Output the (x, y) coordinate of the center of the cell containing the given text.  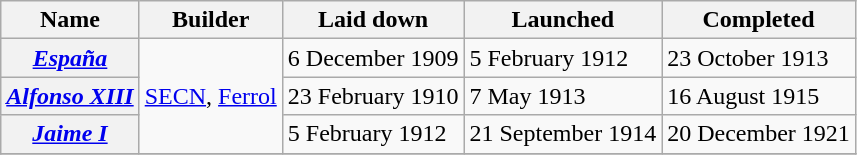
20 December 1921 (759, 134)
21 September 1914 (563, 134)
6 December 1909 (373, 58)
7 May 1913 (563, 96)
Name (70, 20)
16 August 1915 (759, 96)
23 October 1913 (759, 58)
SECN, Ferrol (210, 96)
España (70, 58)
Alfonso XIII (70, 96)
Jaime I (70, 134)
Builder (210, 20)
Completed (759, 20)
23 February 1910 (373, 96)
Launched (563, 20)
Laid down (373, 20)
